Locate the cell with the specified text and output its [x, y] center coordinate. 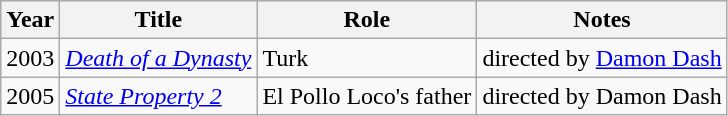
Notes [602, 20]
Turk [367, 58]
Death of a Dynasty [158, 58]
State Property 2 [158, 96]
El Pollo Loco's father [367, 96]
Role [367, 20]
2003 [30, 58]
Year [30, 20]
Title [158, 20]
2005 [30, 96]
